From the cell containing the given text, extract its center point as (X, Y) coordinate. 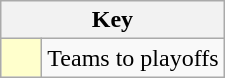
Key (112, 20)
Teams to playoffs (133, 58)
